For the text-containing cell, return its midpoint in (X, Y) coordinate format. 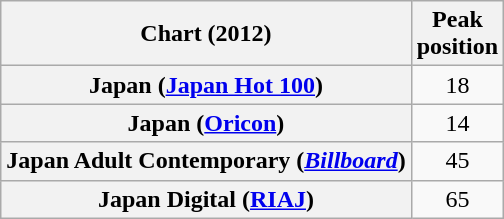
Peakposition (457, 34)
Japan Adult Contemporary (Billboard) (206, 161)
Japan (Oricon) (206, 123)
Japan (Japan Hot 100) (206, 85)
Japan Digital (RIAJ) (206, 199)
14 (457, 123)
18 (457, 85)
45 (457, 161)
Chart (2012) (206, 34)
65 (457, 199)
